Return the [x, y] coordinate for the center point of the cell that contains the specified text.  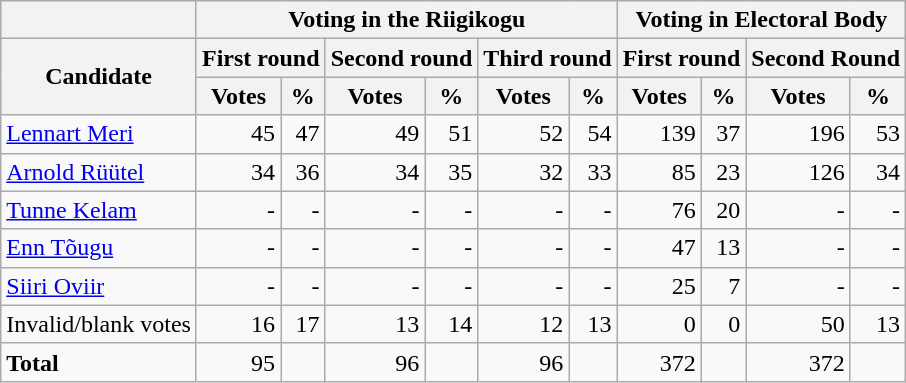
139 [659, 134]
Voting in Electoral Body [761, 20]
7 [724, 286]
50 [798, 324]
Arnold Rüütel [99, 172]
Enn Tõugu [99, 248]
12 [524, 324]
Invalid/blank votes [99, 324]
20 [724, 210]
Second Round [826, 58]
76 [659, 210]
35 [452, 172]
25 [659, 286]
Third round [548, 58]
Voting in the Riigikogu [406, 20]
53 [878, 134]
Siiri Oviir [99, 286]
16 [238, 324]
Second round [402, 58]
Tunne Kelam [99, 210]
17 [304, 324]
33 [593, 172]
32 [524, 172]
36 [304, 172]
Lennart Meri [99, 134]
95 [238, 362]
52 [524, 134]
45 [238, 134]
54 [593, 134]
51 [452, 134]
196 [798, 134]
85 [659, 172]
Total [99, 362]
37 [724, 134]
49 [375, 134]
Candidate [99, 77]
126 [798, 172]
14 [452, 324]
23 [724, 172]
